Scan for the cell matching the given text and deliver its (x, y) coordinate at center. 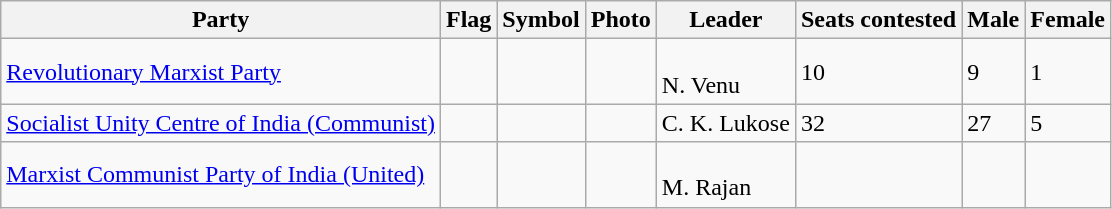
5 (1068, 123)
Male (994, 20)
N. Venu (726, 72)
Flag (468, 20)
32 (878, 123)
27 (994, 123)
Symbol (541, 20)
10 (878, 72)
Leader (726, 20)
Female (1068, 20)
Marxist Communist Party of India (United) (221, 174)
Photo (620, 20)
Seats contested (878, 20)
1 (1068, 72)
Party (221, 20)
Revolutionary Marxist Party (221, 72)
M. Rajan (726, 174)
9 (994, 72)
Socialist Unity Centre of India (Communist) (221, 123)
C. K. Lukose (726, 123)
